Return the (x, y) coordinate for the center point of the cell that contains the specified text.  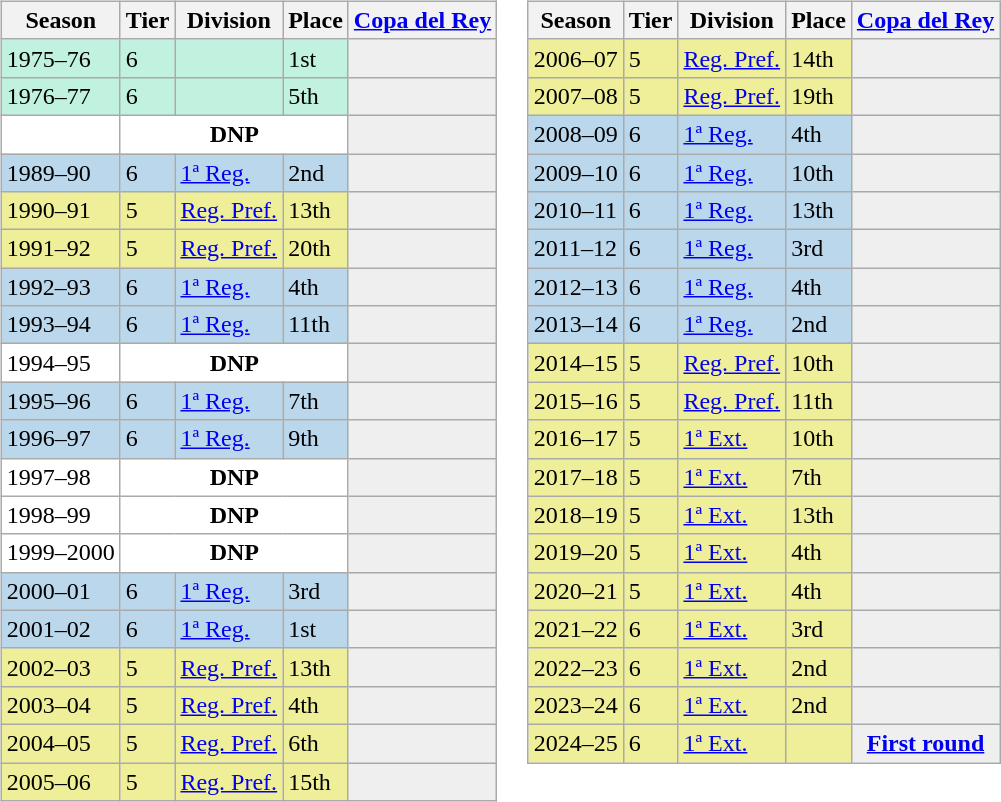
9th (316, 439)
2015–16 (576, 401)
2010–11 (576, 211)
1998–99 (60, 515)
1991–92 (60, 249)
2000–01 (60, 591)
1990–91 (60, 211)
1993–94 (60, 325)
2003–04 (60, 705)
1997–98 (60, 477)
2018–19 (576, 515)
15th (316, 781)
2022–23 (576, 667)
1996–97 (60, 439)
2006–07 (576, 58)
1995–96 (60, 401)
2007–08 (576, 96)
2004–05 (60, 743)
6th (316, 743)
2017–18 (576, 477)
5th (316, 96)
14th (819, 58)
2009–10 (576, 173)
2012–13 (576, 287)
2020–21 (576, 591)
1989–90 (60, 173)
2024–25 (576, 743)
First round (925, 743)
2013–14 (576, 325)
2002–03 (60, 667)
1992–93 (60, 287)
1999–2000 (60, 553)
2019–20 (576, 553)
2016–17 (576, 439)
2011–12 (576, 249)
2005–06 (60, 781)
2014–15 (576, 363)
1994–95 (60, 363)
1976–77 (60, 96)
2008–09 (576, 134)
2023–24 (576, 705)
19th (819, 96)
2001–02 (60, 629)
2021–22 (576, 629)
20th (316, 249)
1975–76 (60, 58)
